Locate the cell with the specified text and output its [x, y] center coordinate. 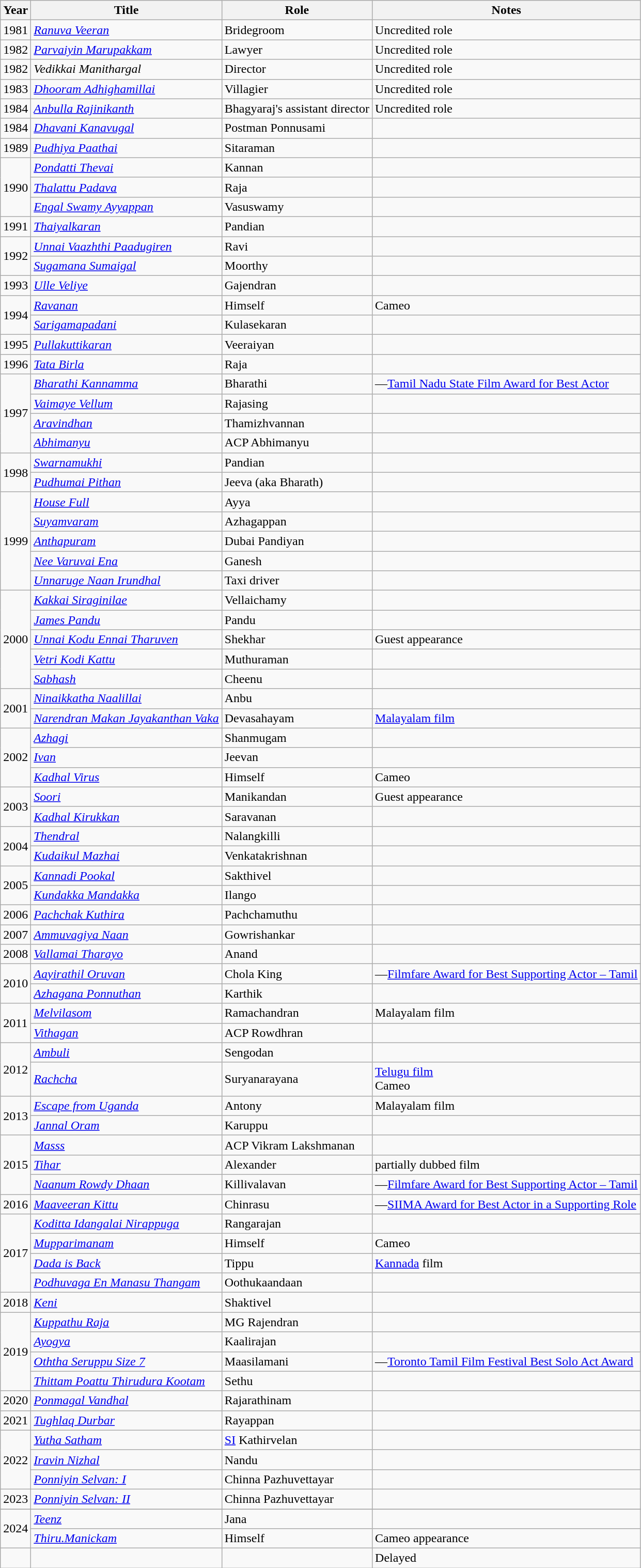
Maaveeran Kittu [126, 1204]
Naanum Rowdy Dhaan [126, 1184]
Aravindhan [126, 423]
2003 [15, 806]
Kuppathu Raja [126, 1322]
Kudaikul Mazhai [126, 856]
Kannada film [506, 1263]
Bridegroom [296, 30]
Ivan [126, 757]
Killivalavan [296, 1184]
1995 [15, 345]
1993 [15, 286]
Sengodan [296, 1052]
Keni [126, 1302]
Alexander [296, 1165]
2023 [15, 1499]
Thalattu Padava [126, 187]
Shanmugam [296, 738]
Cameo appearance [506, 1539]
Podhuvaga En Manasu Thangam [126, 1283]
Kulasekaran [296, 325]
Teenz [126, 1518]
Anbulla Rajinikanth [126, 108]
ACP Vikram Lakshmanan [296, 1145]
ACP Rowdhran [296, 1033]
Saravanan [296, 816]
Kadhal Kirukkan [126, 816]
Suyamvaram [126, 521]
Ponniyin Selvan: I [126, 1479]
Taxi driver [296, 581]
Ayogya [126, 1342]
ACP Abhimanyu [296, 443]
Parvaiyin Marupakkam [126, 50]
Title [126, 10]
Ramachandran [296, 1013]
Azhagappan [296, 521]
1990 [15, 187]
Koditta Idangalai Nirappuga [126, 1224]
Unnai Kodu Ennai Tharuven [126, 640]
2004 [15, 846]
Aayirathil Oruvan [126, 974]
2008 [15, 954]
2017 [15, 1253]
partially dubbed film [506, 1165]
1992 [15, 256]
Tihar [126, 1165]
—Tamil Nadu State Film Award for Best Actor [506, 384]
Muthuraman [296, 659]
Unnai Vaazhthi Paadugiren [126, 246]
1981 [15, 30]
Nandu [296, 1460]
2001 [15, 708]
1983 [15, 89]
Tughlaq Durbar [126, 1420]
2012 [15, 1069]
Thittam Poattu Thirudura Kootam [126, 1381]
Vedikkai Manithargal [126, 69]
Jeevan [296, 757]
Director [296, 69]
Ponmagal Vandhal [126, 1401]
Azhagi [126, 738]
Bharathi [296, 384]
1997 [15, 413]
Ganesh [296, 561]
1998 [15, 472]
Vallamai Tharayo [126, 954]
Karthik [296, 993]
2016 [15, 1204]
Thaiyalkaran [126, 226]
Anand [296, 954]
—Toronto Tamil Film Festival Best Solo Act Award [506, 1361]
—SIIMA Award for Best Actor in a Supporting Role [506, 1204]
Cheenu [296, 679]
Vasuswamy [296, 207]
Nee Varuvai Ena [126, 561]
Bhagyaraj's assistant director [296, 108]
1989 [15, 148]
Tippu [296, 1263]
2021 [15, 1420]
Telugu filmCameo [506, 1079]
Pachchamuthu [296, 915]
SI Kathirvelan [296, 1440]
Anthapuram [126, 541]
Masss [126, 1145]
Moorthy [296, 266]
Thendral [126, 836]
Melvilasom [126, 1013]
2011 [15, 1023]
1991 [15, 226]
Sethu [296, 1381]
Mupparimanam [126, 1244]
2019 [15, 1352]
Rayappan [296, 1420]
Rachcha [126, 1079]
Kaalirajan [296, 1342]
Ayya [296, 502]
Dada is Back [126, 1263]
Engal Swamy Ayyappan [126, 207]
2022 [15, 1460]
Oothukaandaan [296, 1283]
Thiru.Manickam [126, 1539]
Shekhar [296, 640]
2013 [15, 1115]
Kannan [296, 167]
Dubai Pandiyan [296, 541]
Vellaichamy [296, 600]
Delayed [506, 1558]
Sarigamapadani [126, 325]
2015 [15, 1165]
Ulle Veliye [126, 286]
Shaktivel [296, 1302]
Kundakka Mandakka [126, 895]
Postman Ponnusami [296, 128]
Pondatti Thevai [126, 167]
Yutha Satham [126, 1440]
2005 [15, 886]
Role [296, 10]
2020 [15, 1401]
1996 [15, 364]
2018 [15, 1302]
Pudhumai Pithan [126, 482]
Ammuvagiya Naan [126, 935]
2006 [15, 915]
Ravanan [126, 305]
Kadhal Virus [126, 777]
Nalangkilli [296, 836]
Rangarajan [296, 1224]
Ninaikkatha Naalillai [126, 698]
Sugamana Sumaigal [126, 266]
Chola King [296, 974]
Sabhash [126, 679]
Notes [506, 10]
Kannadi Pookal [126, 876]
Gowrishankar [296, 935]
Lawyer [296, 50]
Escape from Uganda [126, 1106]
Dhooram Adhighamillai [126, 89]
Pudhiya Paathai [126, 148]
Ranuva Veeran [126, 30]
Narendran Makan Jayakanthan Vaka [126, 718]
2010 [15, 984]
Suryanarayana [296, 1079]
Veeraiyan [296, 345]
Venkatakrishnan [296, 856]
Ravi [296, 246]
2000 [15, 640]
1994 [15, 315]
Jana [296, 1518]
Vaimaye Vellum [126, 403]
Karuppu [296, 1125]
Gajendran [296, 286]
Swarnamukhi [126, 462]
Maasilamani [296, 1361]
Vithagan [126, 1033]
Rajarathinam [296, 1401]
Iravin Nizhal [126, 1460]
Rajasing [296, 403]
2024 [15, 1528]
MG Rajendran [296, 1322]
Pullakuttikaran [126, 345]
Sitaraman [296, 148]
Kakkai Siraginilae [126, 600]
Thamizhvannan [296, 423]
Anbu [296, 698]
Dhavani Kanavugal [126, 128]
Pandu [296, 620]
Villagier [296, 89]
Azhagana Ponnuthan [126, 993]
Soori [126, 797]
Year [15, 10]
Jeeva (aka Bharath) [296, 482]
Devasahayam [296, 718]
Sakthivel [296, 876]
James Pandu [126, 620]
Pachchak Kuthira [126, 915]
Abhimanyu [126, 443]
2002 [15, 757]
Ponniyin Selvan: II [126, 1499]
House Full [126, 502]
Ambuli [126, 1052]
Vetri Kodi Kattu [126, 659]
Unnaruge Naan Irundhal [126, 581]
Tata Birla [126, 364]
1999 [15, 541]
Antony [296, 1106]
2007 [15, 935]
Oththa Seruppu Size 7 [126, 1361]
Manikandan [296, 797]
Bharathi Kannamma [126, 384]
Ilango [296, 895]
Jannal Oram [126, 1125]
Chinrasu [296, 1204]
